Detect which cell encompasses the target text, then output its [x, y] center coordinate. 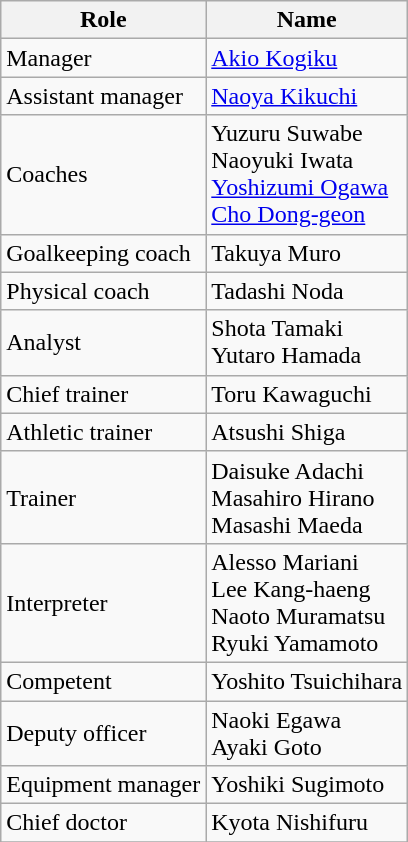
Equipment manager [104, 785]
Competent [104, 681]
Athletic trainer [104, 432]
Daisuke Adachi Masahiro Hirano Masashi Maeda [307, 497]
Interpreter [104, 602]
Role [104, 20]
Trainer [104, 497]
Chief trainer [104, 394]
Atsushi Shiga [307, 432]
Yoshito Tsuichihara [307, 681]
Kyota Nishifuru [307, 823]
Naoki Egawa Ayaki Goto [307, 732]
Toru Kawaguchi [307, 394]
Deputy officer [104, 732]
Name [307, 20]
Assistant manager [104, 96]
Analyst [104, 342]
Physical coach [104, 291]
Naoya Kikuchi [307, 96]
Yoshiki Sugimoto [307, 785]
Shota Tamaki Yutaro Hamada [307, 342]
Goalkeeping coach [104, 253]
Manager [104, 58]
Alesso Mariani Lee Kang-haeng Naoto Muramatsu Ryuki Yamamoto [307, 602]
Chief doctor [104, 823]
Yuzuru Suwabe Naoyuki Iwata Yoshizumi Ogawa Cho Dong-geon [307, 174]
Tadashi Noda [307, 291]
Takuya Muro [307, 253]
Akio Kogiku [307, 58]
Coaches [104, 174]
